Locate the cell with the specified text and output its [X, Y] center coordinate. 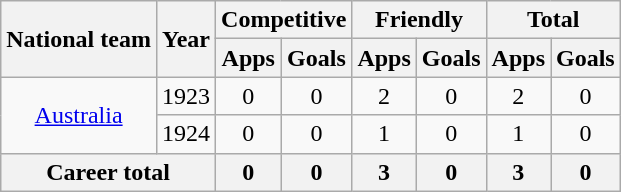
1923 [186, 96]
Competitive [284, 20]
Friendly [419, 20]
Total [553, 20]
Career total [108, 172]
National team [79, 39]
1924 [186, 134]
Australia [79, 115]
Year [186, 39]
